Extract the [x, y] coordinate from the center of the cell holding the provided text.  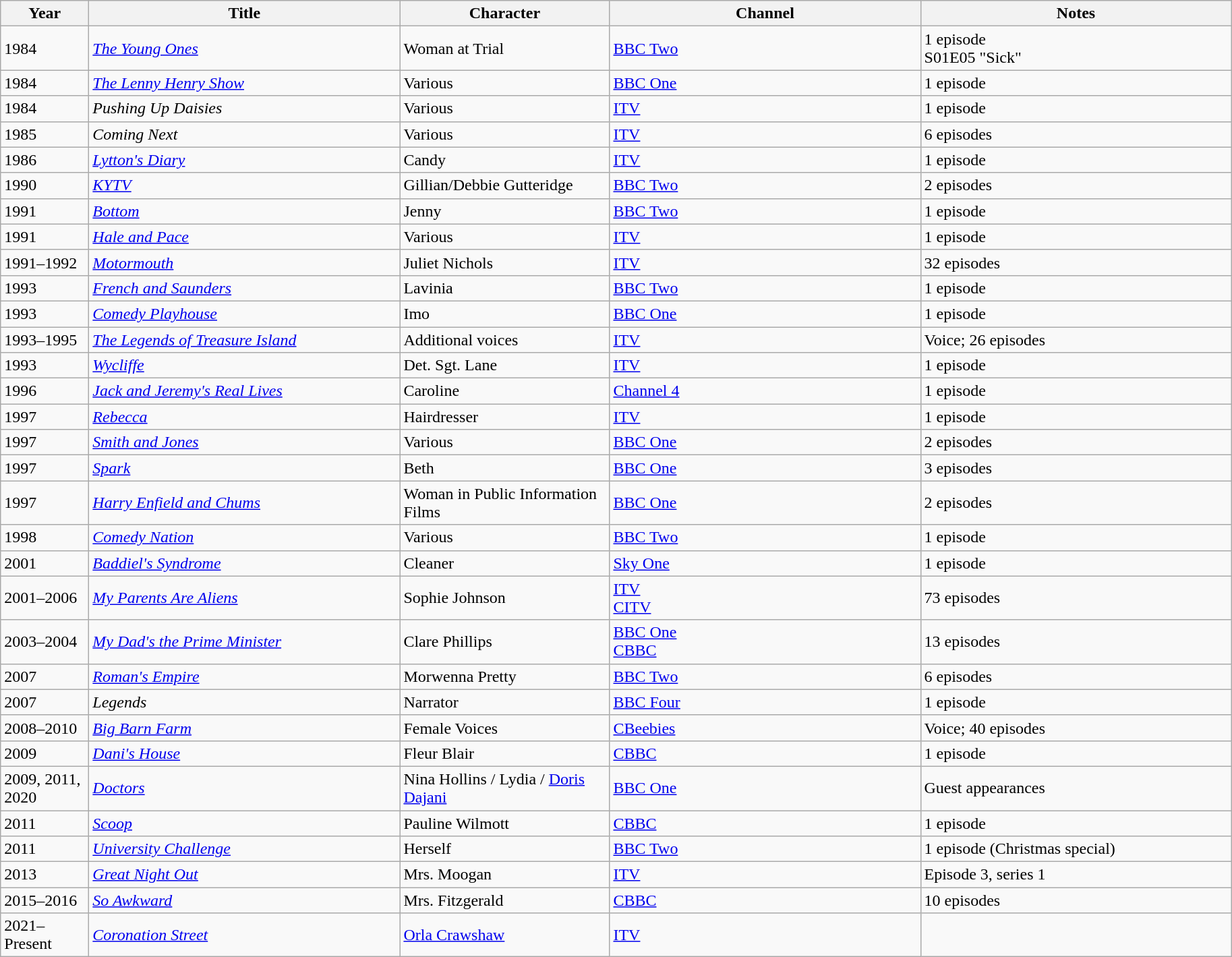
Clare Phillips [504, 642]
2001 [45, 563]
Smith and Jones [244, 442]
Jack and Jeremy's Real Lives [244, 391]
The Legends of Treasure Island [244, 339]
Spark [244, 468]
1998 [45, 538]
2009 [45, 753]
The Lenny Henry Show [244, 83]
Notes [1076, 13]
Year [45, 13]
Comedy Playhouse [244, 314]
10 episodes [1076, 900]
Guest appearances [1076, 788]
Narrator [504, 702]
3 episodes [1076, 468]
1990 [45, 185]
Title [244, 13]
BBC OneCBBC [765, 642]
Rebecca [244, 417]
Pauline Wilmott [504, 823]
2015–2016 [45, 900]
Det. Sgt. Lane [504, 366]
ITVCITV [765, 598]
Coming Next [244, 134]
Additional voices [504, 339]
My Dad's the Prime Minister [244, 642]
Mrs. Fitzgerald [504, 900]
Female Voices [504, 728]
French and Saunders [244, 288]
BBC Four [765, 702]
2013 [45, 875]
Channel 4 [765, 391]
Woman at Trial [504, 49]
Hairdresser [504, 417]
Herself [504, 849]
Voice; 26 episodes [1076, 339]
Baddiel's Syndrome [244, 563]
Roman's Empire [244, 676]
KYTV [244, 185]
The Young Ones [244, 49]
2008–2010 [45, 728]
13 episodes [1076, 642]
Sophie Johnson [504, 598]
Scoop [244, 823]
Mrs. Moogan [504, 875]
2001–2006 [45, 598]
1991–1992 [45, 262]
73 episodes [1076, 598]
1986 [45, 160]
32 episodes [1076, 262]
1993–1995 [45, 339]
Woman in Public Information Films [504, 503]
Morwenna Pretty [504, 676]
Harry Enfield and Chums [244, 503]
Nina Hollins / Lydia / Doris Dajani [504, 788]
Character [504, 13]
Motormouth [244, 262]
Fleur Blair [504, 753]
2021–Present [45, 935]
My Parents Are Aliens [244, 598]
Candy [504, 160]
Doctors [244, 788]
Imo [504, 314]
University Challenge [244, 849]
Juliet Nichols [504, 262]
Gillian/Debbie Gutteridge [504, 185]
1 episode (Christmas special) [1076, 849]
Orla Crawshaw [504, 935]
2003–2004 [45, 642]
Dani's House [244, 753]
Wycliffe [244, 366]
Legends [244, 702]
Beth [504, 468]
Jenny [504, 211]
Sky One [765, 563]
Hale and Pace [244, 237]
Bottom [244, 211]
Channel [765, 13]
Great Night Out [244, 875]
Caroline [504, 391]
Pushing Up Daisies [244, 109]
So Awkward [244, 900]
Lavinia [504, 288]
Episode 3, series 1 [1076, 875]
Cleaner [504, 563]
1 episodeS01E05 "Sick" [1076, 49]
Comedy Nation [244, 538]
1985 [45, 134]
Coronation Street [244, 935]
1996 [45, 391]
Big Barn Farm [244, 728]
CBeebies [765, 728]
Lytton's Diary [244, 160]
Voice; 40 episodes [1076, 728]
2009, 2011, 2020 [45, 788]
